Locate the cell with the specified text and output its [X, Y] center coordinate. 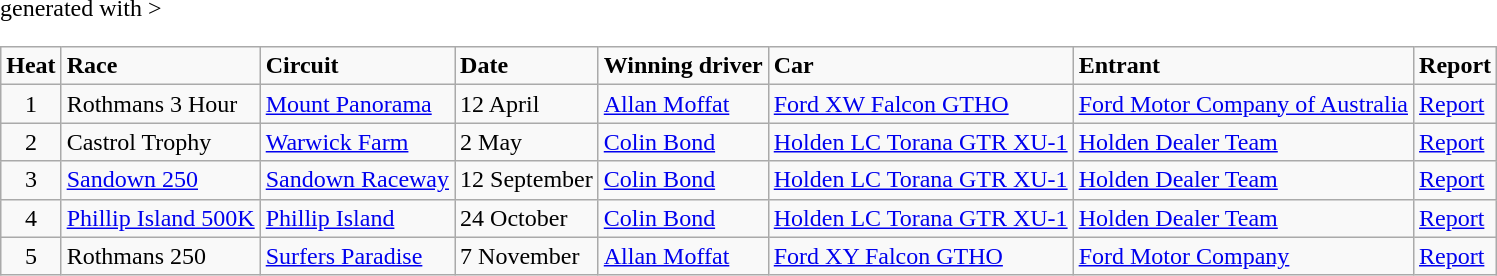
Phillip Island [357, 218]
Car [920, 66]
Race [160, 66]
2 May [527, 142]
Sandown Raceway [357, 180]
5 [31, 256]
Winning driver [683, 66]
Castrol Trophy [160, 142]
Ford Motor Company of Australia [1243, 104]
24 October [527, 218]
Ford Motor Company [1243, 256]
7 November [527, 256]
Surfers Paradise [357, 256]
Ford XY Falcon GTHO [920, 256]
Rothmans 3 Hour [160, 104]
Circuit [357, 66]
12 April [527, 104]
Date [527, 66]
Entrant [1243, 66]
4 [31, 218]
Sandown 250 [160, 180]
1 [31, 104]
Phillip Island 500K [160, 218]
Heat [31, 66]
2 [31, 142]
Rothmans 250 [160, 256]
3 [31, 180]
12 September [527, 180]
Ford XW Falcon GTHO [920, 104]
Mount Panorama [357, 104]
Warwick Farm [357, 142]
